From the cell containing the given text, extract its center point as (x, y) coordinate. 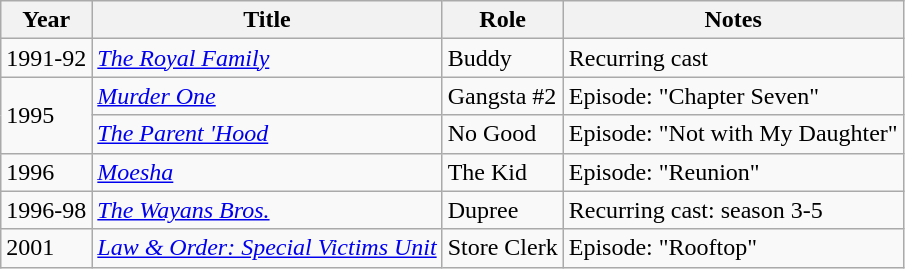
Murder One (267, 96)
Gangsta #2 (502, 96)
Buddy (502, 58)
Recurring cast: season 3-5 (733, 210)
Episode: "Chapter Seven" (733, 96)
The Royal Family (267, 58)
Episode: "Rooftop" (733, 248)
Notes (733, 20)
1996-98 (46, 210)
2001 (46, 248)
Dupree (502, 210)
The Kid (502, 172)
Law & Order: Special Victims Unit (267, 248)
Role (502, 20)
No Good (502, 134)
The Wayans Bros. (267, 210)
Episode: "Not with My Daughter" (733, 134)
1996 (46, 172)
Store Clerk (502, 248)
1991-92 (46, 58)
1995 (46, 115)
The Parent 'Hood (267, 134)
Year (46, 20)
Episode: "Reunion" (733, 172)
Moesha (267, 172)
Title (267, 20)
Recurring cast (733, 58)
